Identify which cell holds the provided text, then report its (x, y) central coordinate. 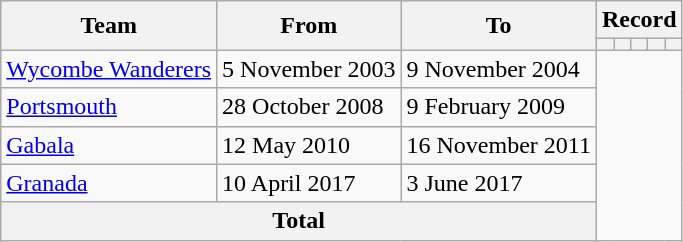
Granada (109, 183)
Team (109, 26)
9 February 2009 (498, 107)
3 June 2017 (498, 183)
10 April 2017 (309, 183)
5 November 2003 (309, 69)
From (309, 26)
Gabala (109, 145)
12 May 2010 (309, 145)
Record (639, 20)
16 November 2011 (498, 145)
9 November 2004 (498, 69)
Total (299, 221)
Portsmouth (109, 107)
Wycombe Wanderers (109, 69)
28 October 2008 (309, 107)
To (498, 26)
